Detect which cell encompasses the target text, then output its (X, Y) center coordinate. 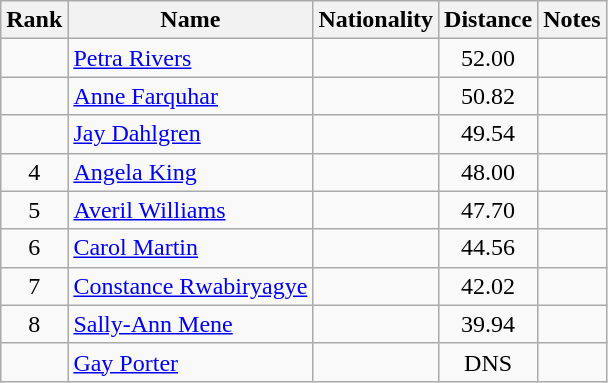
7 (34, 286)
Nationality (376, 20)
49.54 (488, 134)
Rank (34, 20)
Name (190, 20)
Averil Williams (190, 210)
Petra Rivers (190, 58)
47.70 (488, 210)
42.02 (488, 286)
4 (34, 172)
Constance Rwabiryagye (190, 286)
5 (34, 210)
Sally-Ann Mene (190, 324)
Gay Porter (190, 362)
Jay Dahlgren (190, 134)
52.00 (488, 58)
50.82 (488, 96)
Notes (572, 20)
DNS (488, 362)
39.94 (488, 324)
6 (34, 248)
8 (34, 324)
Distance (488, 20)
44.56 (488, 248)
48.00 (488, 172)
Carol Martin (190, 248)
Angela King (190, 172)
Anne Farquhar (190, 96)
